Scan for the cell matching the given text and deliver its [x, y] coordinate at center. 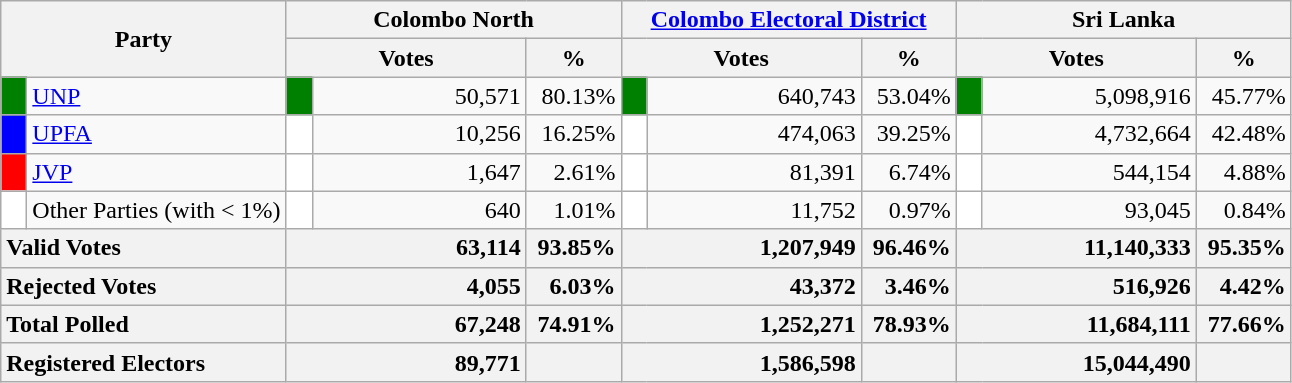
Registered Electors [144, 362]
1,586,598 [741, 362]
96.46% [908, 248]
11,684,111 [1076, 324]
UNP [156, 96]
1,252,271 [741, 324]
2.61% [574, 172]
Sri Lanka [1124, 20]
0.97% [908, 210]
544,154 [1089, 172]
516,926 [1076, 286]
11,752 [754, 210]
45.77% [1244, 96]
74.91% [574, 324]
4.42% [1244, 286]
15,044,490 [1076, 362]
63,114 [406, 248]
53.04% [908, 96]
3.46% [908, 286]
67,248 [406, 324]
16.25% [574, 134]
93,045 [1089, 210]
Rejected Votes [144, 286]
1.01% [574, 210]
Other Parties (with < 1%) [156, 210]
4,055 [406, 286]
81,391 [754, 172]
89,771 [406, 362]
5,098,916 [1089, 96]
93.85% [574, 248]
Colombo Electoral District [788, 20]
JVP [156, 172]
1,207,949 [741, 248]
50,571 [419, 96]
4,732,664 [1089, 134]
39.25% [908, 134]
Total Polled [144, 324]
Party [144, 39]
6.03% [574, 286]
0.84% [1244, 210]
80.13% [574, 96]
11,140,333 [1076, 248]
43,372 [741, 286]
474,063 [754, 134]
640 [419, 210]
10,256 [419, 134]
UPFA [156, 134]
42.48% [1244, 134]
78.93% [908, 324]
1,647 [419, 172]
640,743 [754, 96]
95.35% [1244, 248]
Colombo North [454, 20]
77.66% [1244, 324]
6.74% [908, 172]
Valid Votes [144, 248]
4.88% [1244, 172]
